Identify which cell holds the provided text, then report its (x, y) central coordinate. 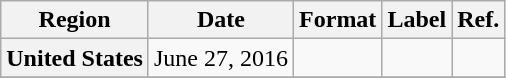
Date (220, 20)
June 27, 2016 (220, 58)
United States (75, 58)
Ref. (478, 20)
Format (338, 20)
Label (417, 20)
Region (75, 20)
